Identify which cell holds the provided text, then report its [X, Y] central coordinate. 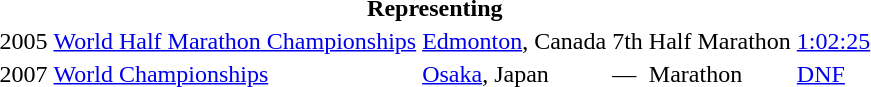
7th [628, 41]
World Half Marathon Championships [235, 41]
Edmonton, Canada [514, 41]
1:02:25 [833, 41]
Half Marathon [720, 41]
